Output the (x, y) coordinate of the center of the cell containing the given text.  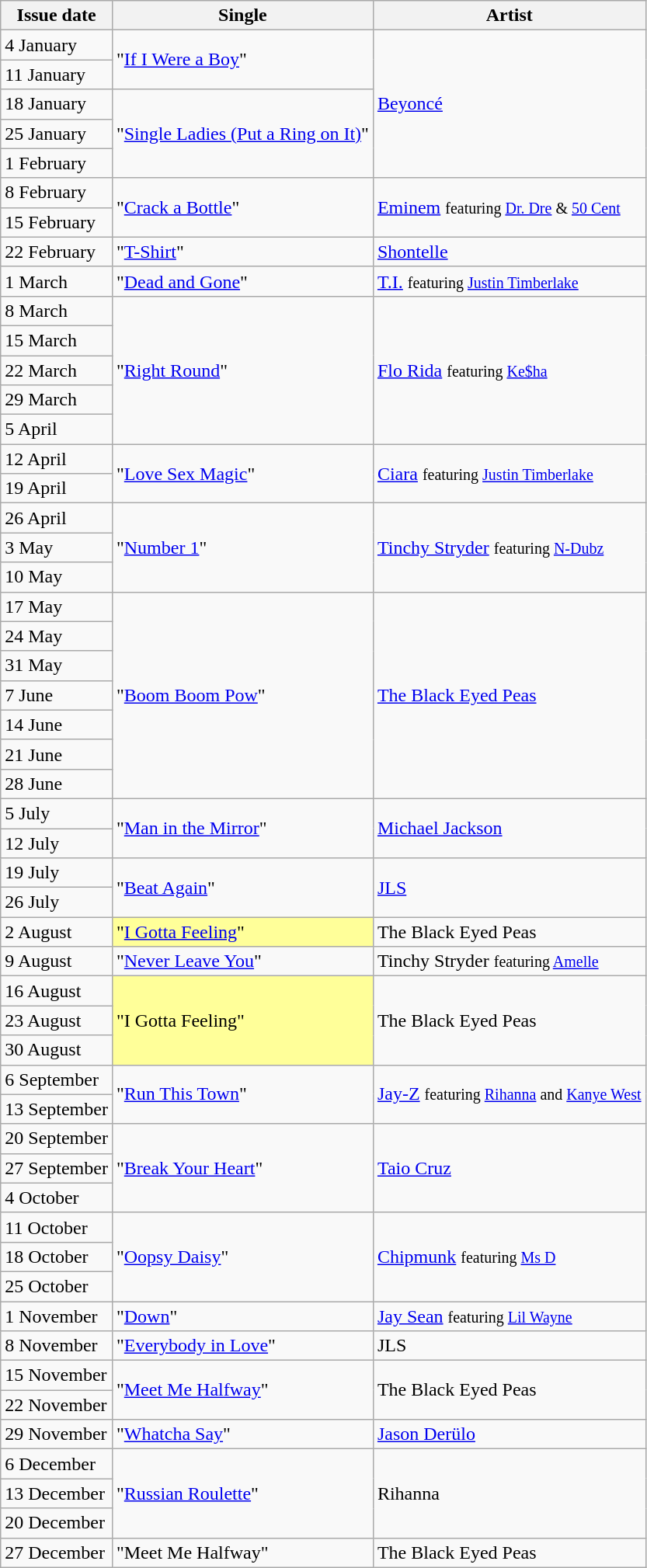
"Never Leave You" (242, 961)
15 March (57, 340)
20 December (57, 1523)
Ciara featuring Justin Timberlake (510, 474)
4 October (57, 1198)
"Single Ladies (Put a Ring on It)" (242, 134)
27 September (57, 1168)
29 March (57, 400)
26 July (57, 902)
12 April (57, 459)
19 July (57, 873)
"Boom Boom Pow" (242, 695)
30 August (57, 1050)
Flo Rida featuring Ke$ha (510, 370)
Artist (510, 16)
"Break Your Heart" (242, 1168)
20 September (57, 1139)
25 January (57, 134)
23 August (57, 1020)
29 November (57, 1434)
"Dead and Gone" (242, 281)
18 October (57, 1257)
25 October (57, 1286)
22 November (57, 1405)
1 March (57, 281)
27 December (57, 1552)
5 July (57, 813)
Tinchy Stryder featuring Amelle (510, 961)
11 October (57, 1227)
"Down" (242, 1316)
21 June (57, 754)
15 February (57, 222)
Michael Jackson (510, 828)
"Crack a Bottle" (242, 207)
"If I Were a Boy" (242, 60)
12 July (57, 843)
Eminem featuring Dr. Dre & 50 Cent (510, 207)
8 November (57, 1346)
6 September (57, 1080)
Taio Cruz (510, 1168)
28 June (57, 784)
"Oopsy Daisy" (242, 1257)
3 May (57, 548)
22 February (57, 252)
22 March (57, 370)
Tinchy Stryder featuring N-Dubz (510, 548)
1 February (57, 163)
15 November (57, 1375)
26 April (57, 518)
1 November (57, 1316)
8 February (57, 193)
24 May (57, 636)
Jason Derülo (510, 1434)
2 August (57, 932)
13 December (57, 1493)
Shontelle (510, 252)
9 August (57, 961)
"Love Sex Magic" (242, 474)
8 March (57, 311)
Single (242, 16)
"Man in the Mirror" (242, 828)
11 January (57, 75)
17 May (57, 607)
13 September (57, 1109)
"Run This Town" (242, 1094)
16 August (57, 991)
31 May (57, 666)
"Russian Roulette" (242, 1493)
"T-Shirt" (242, 252)
4 January (57, 45)
"Right Round" (242, 370)
"Beat Again" (242, 888)
Rihanna (510, 1493)
Jay Sean featuring Lil Wayne (510, 1316)
14 June (57, 725)
Jay-Z featuring Rihanna and Kanye West (510, 1094)
5 April (57, 429)
7 June (57, 695)
"Everybody in Love" (242, 1346)
"Number 1" (242, 548)
6 December (57, 1464)
Beyoncé (510, 104)
10 May (57, 577)
19 April (57, 488)
"Whatcha Say" (242, 1434)
T.I. featuring Justin Timberlake (510, 281)
18 January (57, 104)
Issue date (57, 16)
Chipmunk featuring Ms D (510, 1257)
